Provide the [x, y] coordinate of the cell's center where the given text is located.  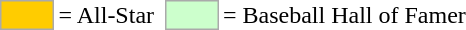
= All-Star [106, 15]
